Extract the (x, y) coordinate from the center of the cell holding the provided text.  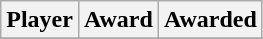
Player (40, 20)
Award (118, 20)
Awarded (210, 20)
